From the cell containing the given text, extract its center point as [X, Y] coordinate. 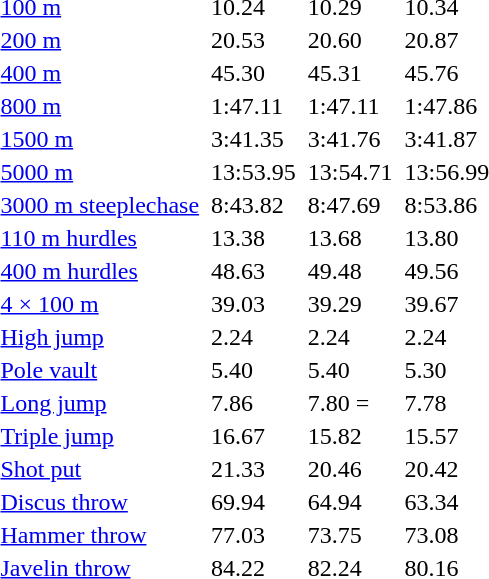
20.60 [350, 40]
3:41.76 [350, 139]
13.38 [254, 238]
48.63 [254, 271]
77.03 [254, 535]
20.46 [350, 469]
7.80 = [350, 403]
13:53.95 [254, 172]
7.86 [254, 403]
13.68 [350, 238]
49.48 [350, 271]
21.33 [254, 469]
16.67 [254, 436]
39.03 [254, 304]
39.29 [350, 304]
13:54.71 [350, 172]
45.30 [254, 73]
69.94 [254, 502]
3:41.35 [254, 139]
20.53 [254, 40]
8:43.82 [254, 205]
45.31 [350, 73]
8:47.69 [350, 205]
15.82 [350, 436]
73.75 [350, 535]
64.94 [350, 502]
